For the text-containing cell, return its midpoint in [X, Y] coordinate format. 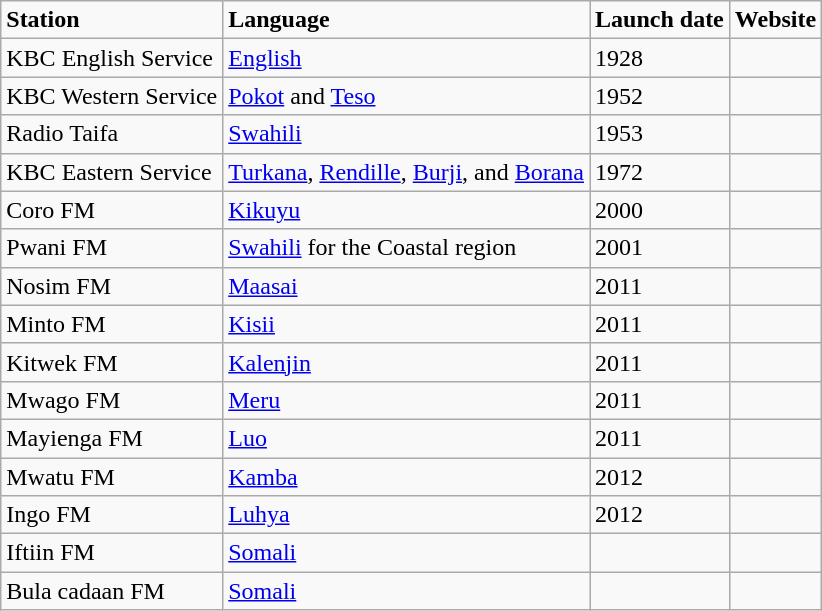
Bula cadaan FM [112, 591]
Swahili for the Coastal region [406, 248]
1952 [660, 96]
1928 [660, 58]
Kikuyu [406, 210]
KBC Western Service [112, 96]
Pwani FM [112, 248]
Coro FM [112, 210]
Launch date [660, 20]
1953 [660, 134]
Kamba [406, 477]
Ingo FM [112, 515]
Mwago FM [112, 400]
Nosim FM [112, 286]
Kalenjin [406, 362]
Radio Taifa [112, 134]
Maasai [406, 286]
KBC English Service [112, 58]
2000 [660, 210]
English [406, 58]
Meru [406, 400]
1972 [660, 172]
Minto FM [112, 324]
Iftiin FM [112, 553]
Kisii [406, 324]
Pokot and Teso [406, 96]
Turkana, Rendille, Burji, and Borana [406, 172]
2001 [660, 248]
Station [112, 20]
KBC Eastern Service [112, 172]
Mwatu FM [112, 477]
Mayienga FM [112, 438]
Luhya [406, 515]
Language [406, 20]
Website [775, 20]
Luo [406, 438]
Kitwek FM [112, 362]
Swahili [406, 134]
